Return the (X, Y) coordinate for the center point of the cell that contains the specified text.  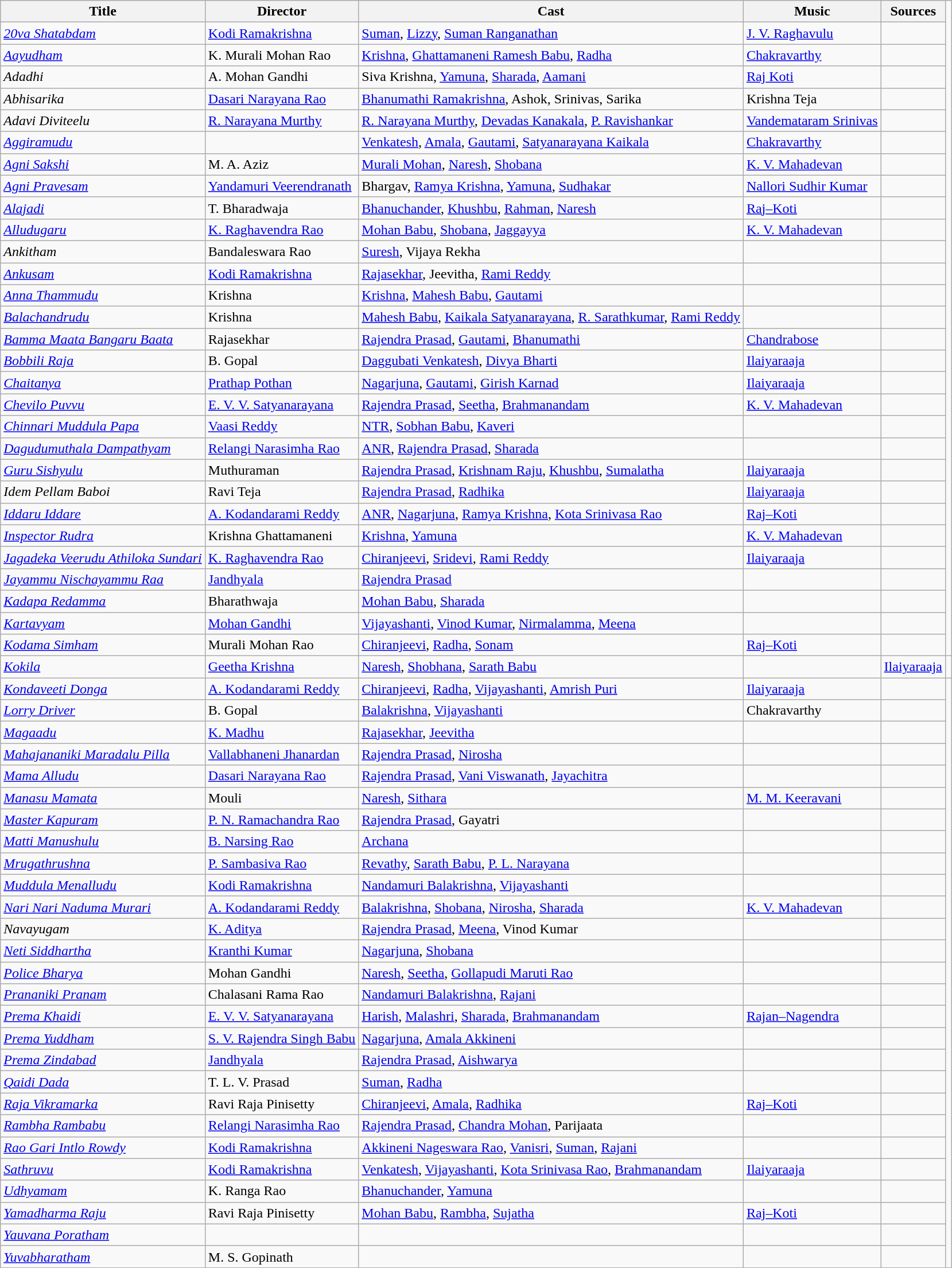
Chevilo Puvvu (103, 405)
Yauvana Poratham (103, 1235)
Rajan–Nagendra (812, 1017)
Sources (913, 11)
Vaasi Reddy (282, 426)
20va Shatabdam (103, 33)
Raj Koti (812, 77)
Prema Khaidi (103, 1017)
Master Kapuram (103, 820)
K. Aditya (282, 929)
Mama Alludu (103, 776)
Yandamuri Veerendranath (282, 186)
Qaidi Dada (103, 1082)
Alajadi (103, 208)
Venkatesh, Vijayashanti, Kota Srinivasa Rao, Brahmanandam (551, 1169)
Jayammu Nischayammu Raa (103, 579)
Adavi Diviteelu (103, 121)
Balachandrudu (103, 317)
Adadhi (103, 77)
Music (812, 11)
Naresh, Sithara (551, 798)
Chinnari Muddula Papa (103, 426)
Matti Manushulu (103, 842)
Kartavyam (103, 623)
Agni Pravesam (103, 186)
Mahajananiki Maradalu Pilla (103, 754)
Kodama Simham (103, 645)
Balakrishna, Vijayashanti (551, 711)
Murali Mohan, Naresh, Shobana (551, 164)
ANR, Nagarjuna, Ramya Krishna, Kota Srinivasa Rao (551, 514)
Rajasekhar (282, 339)
J. V. Raghavulu (812, 33)
Mrugathrushna (103, 863)
Director (282, 11)
Rajendra Prasad, Gautami, Bhanumathi (551, 339)
Mohan Babu, Sharada (551, 601)
Kranthi Kumar (282, 951)
Venkatesh, Amala, Gautami, Satyanarayana Kaikala (551, 142)
A. Mohan Gandhi (282, 77)
Manasu Mamata (103, 798)
P. Sambasiva Rao (282, 863)
Idem Pellam Baboi (103, 492)
Geetha Krishna (282, 667)
Prathap Pothan (282, 383)
Yuvabharatham (103, 1257)
Bhargav, Ramya Krishna, Yamuna, Sudhakar (551, 186)
Chaitanya (103, 383)
Chiranjeevi, Radha, Sonam (551, 645)
Chandrabose (812, 339)
M. M. Keeravani (812, 798)
Abhisarika (103, 99)
Bandaleswara Rao (282, 251)
Udhyamam (103, 1191)
Ankitham (103, 251)
Prema Zindabad (103, 1060)
Ravi Teja (282, 492)
Nagarjuna, Gautami, Girish Karnad (551, 383)
Muthuraman (282, 470)
ANR, Rajendra Prasad, Sharada (551, 448)
Agni Sakshi (103, 164)
Police Bharya (103, 973)
B. Narsing Rao (282, 842)
Rajendra Prasad, Chandra Mohan, Parijaata (551, 1126)
Nandamuri Balakrishna, Rajani (551, 995)
Suman, Radha (551, 1082)
Iddaru Iddare (103, 514)
Krishna Teja (812, 99)
Ankusam (103, 274)
Krishna, Mahesh Babu, Gautami (551, 296)
Aggiramudu (103, 142)
Alludugaru (103, 230)
Suman, Lizzy, Suman Ranganathan (551, 33)
Vallabhaneni Jhanardan (282, 754)
M. S. Gopinath (282, 1257)
Cast (551, 11)
Kokila (103, 667)
Kadapa Redamma (103, 601)
S. V. Rajendra Singh Babu (282, 1038)
P. N. Ramachandra Rao (282, 820)
Krishna Ghattamaneni (282, 536)
Mahesh Babu, Kaikala Satyanarayana, R. Sarathkumar, Rami Reddy (551, 317)
T. L. V. Prasad (282, 1082)
Naresh, Shobhana, Sarath Babu (551, 667)
Neti Siddhartha (103, 951)
Prananiki Pranam (103, 995)
Chiranjeevi, Sridevi, Rami Reddy (551, 557)
Mouli (282, 798)
Archana (551, 842)
Guru Sishyulu (103, 470)
Aayudham (103, 55)
Rajendra Prasad, Radhika (551, 492)
Balakrishna, Shobana, Nirosha, Sharada (551, 907)
Krishna, Yamuna (551, 536)
Anna Thammudu (103, 296)
Rajendra Prasad (551, 579)
Inspector Rudra (103, 536)
Lorry Driver (103, 711)
Bobbili Raja (103, 361)
Chiranjeevi, Radha, Vijayashanti, Amrish Puri (551, 689)
Rajendra Prasad, Krishnam Raju, Khushbu, Sumalatha (551, 470)
Rajasekhar, Jeevitha, Rami Reddy (551, 274)
Magaadu (103, 732)
Vandemataram Srinivas (812, 121)
Yamadharma Raju (103, 1213)
Nari Nari Naduma Murari (103, 907)
Revathy, Sarath Babu, P. L. Narayana (551, 863)
K. Murali Mohan Rao (282, 55)
Prema Yuddham (103, 1038)
K. Madhu (282, 732)
Bhanumathi Ramakrishna, Ashok, Srinivas, Sarika (551, 99)
Rambha Rambabu (103, 1126)
Vijayashanti, Vinod Kumar, Nirmalamma, Meena (551, 623)
Nagarjuna, Amala Akkineni (551, 1038)
Bamma Maata Bangaru Baata (103, 339)
Daggubati Venkatesh, Divya Bharti (551, 361)
Nagarjuna, Shobana (551, 951)
Rajendra Prasad, Meena, Vinod Kumar (551, 929)
Nandamuri Balakrishna, Vijayashanti (551, 885)
Mohan Babu, Shobana, Jaggayya (551, 230)
Murali Mohan Rao (282, 645)
Chiranjeevi, Amala, Radhika (551, 1104)
M. A. Aziz (282, 164)
Krishna, Ghattamaneni Ramesh Babu, Radha (551, 55)
Rajasekhar, Jeevitha (551, 732)
Nallori Sudhir Kumar (812, 186)
Rajendra Prasad, Seetha, Brahmanandam (551, 405)
Title (103, 11)
Suresh, Vijaya Rekha (551, 251)
Muddula Menalludu (103, 885)
Dagudumuthala Dampathyam (103, 448)
Rajendra Prasad, Nirosha (551, 754)
Bhanuchander, Yamuna (551, 1191)
R. Narayana Murthy, Devadas Kanakala, P. Ravishankar (551, 121)
Rajendra Prasad, Aishwarya (551, 1060)
K. Ranga Rao (282, 1191)
Rajendra Prasad, Vani Viswanath, Jayachitra (551, 776)
Rao Gari Intlo Rowdy (103, 1147)
Sathruvu (103, 1169)
Naresh, Seetha, Gollapudi Maruti Rao (551, 973)
Bhanuchander, Khushbu, Rahman, Naresh (551, 208)
Harish, Malashri, Sharada, Brahmanandam (551, 1017)
NTR, Sobhan Babu, Kaveri (551, 426)
Bharathwaja (282, 601)
Kondaveeti Donga (103, 689)
Jagadeka Veerudu Athiloka Sundari (103, 557)
Akkineni Nageswara Rao, Vanisri, Suman, Rajani (551, 1147)
Mohan Babu, Rambha, Sujatha (551, 1213)
R. Narayana Murthy (282, 121)
Chalasani Rama Rao (282, 995)
Navayugam (103, 929)
Raja Vikramarka (103, 1104)
Rajendra Prasad, Gayatri (551, 820)
Siva Krishna, Yamuna, Sharada, Aamani (551, 77)
T. Bharadwaja (282, 208)
